Return [X, Y] of the center of cell containing provided text 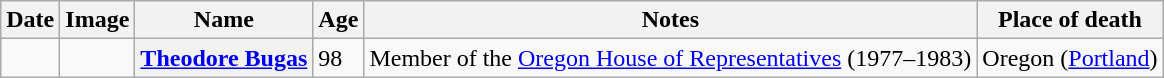
Theodore Bugas [224, 58]
Notes [670, 20]
Member of the Oregon House of Representatives (1977–1983) [670, 58]
Name [224, 20]
Oregon (Portland) [1070, 58]
98 [338, 58]
Place of death [1070, 20]
Date [30, 20]
Image [98, 20]
Age [338, 20]
